Pinpoint the cell where the given text exists, returning its [X, Y] midpoint coordinate. 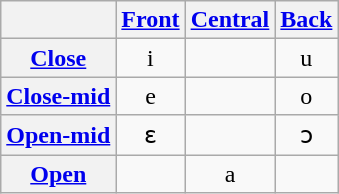
Close-mid [58, 96]
a [230, 173]
Front [150, 20]
Close [58, 58]
Open [58, 173]
i [150, 58]
o [306, 96]
Central [230, 20]
Open-mid [58, 135]
ɛ [150, 135]
e [150, 96]
Back [306, 20]
u [306, 58]
ɔ [306, 135]
